Scan for the cell matching the given text and deliver its (x, y) coordinate at center. 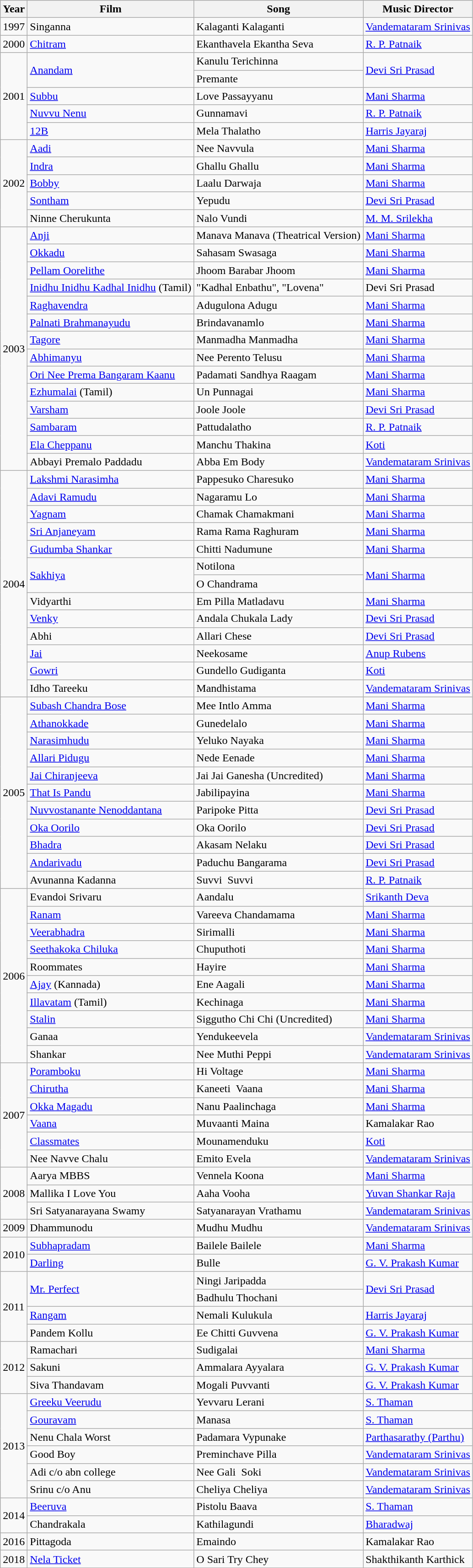
2016 (14, 1541)
Gowri (111, 671)
Jai (111, 653)
Mogali Puvvanti (279, 1385)
Ela Cheppanu (111, 444)
Raghavendra (111, 305)
Manasa (279, 1420)
Manchu Thakina (279, 444)
Subash Chandra Bose (111, 706)
Jhoom Barabar Jhoom (279, 270)
Badhulu Thochani (279, 1298)
Nanu Paalinchaga (279, 1106)
Ramachari (111, 1350)
Mudhu Mudhu (279, 1228)
Classmates (111, 1141)
Manmadha Manmadha (279, 340)
Lakshmi Narasimha (111, 479)
2010 (14, 1254)
Abba Em Body (279, 462)
Veerabhadra (111, 932)
Yuvan Shankar Raja (418, 1193)
Vareeva Chandamama (279, 915)
Pittagoda (111, 1541)
Ammalara Ayyalara (279, 1368)
Preminchave Pilla (279, 1455)
Shakthikanth Karthick (418, 1559)
Ori Nee Prema Bangaram Kaanu (111, 375)
Sambaram (111, 427)
Aandalu (279, 897)
Mallika I Love You (111, 1193)
Good Boy (111, 1455)
Inidhu Inidhu Kadhal Inidhu (Tamil) (111, 288)
Sakuni (111, 1368)
Bobby (111, 183)
Satyanarayan Vrathamu (279, 1211)
Chirutha (111, 1089)
Abbayi Premalo Paddadu (111, 462)
O Chandrama (279, 584)
Abhimanyu (111, 357)
Suvvi Suvvi (279, 880)
Film (111, 9)
Greeku Veerudu (111, 1402)
Kanulu Terichinna (279, 61)
Bailele Bailele (279, 1245)
Em Pilla Matladavu (279, 601)
Joole Joole (279, 410)
Year (14, 9)
Bulle (279, 1263)
Jai Jai Ganesha (Uncredited) (279, 776)
Allari Chese (279, 636)
Kalaganti Kalaganti (279, 27)
Tagore (111, 340)
Emaindo (279, 1541)
Seethakoka Chiluka (111, 949)
Premante (279, 79)
Aaha Vooha (279, 1193)
Neekosame (279, 653)
Srikanth Deva (418, 897)
"Kadhal Enbathu", "Lovena" (279, 288)
Idho Tareeku (111, 688)
Allari Pidugu (111, 758)
Adavi Ramudu (111, 496)
Song (279, 9)
Pandem Kollu (111, 1333)
2000 (14, 44)
2012 (14, 1368)
Ezhumalai (Tamil) (111, 392)
Nee Gali Soki (279, 1472)
Narasimhudu (111, 740)
Subbu (111, 96)
Anup Rubens (418, 653)
Siggutho Chi Chi (Uncredited) (279, 1019)
Aadi (111, 148)
2003 (14, 349)
Hi Voltage (279, 1072)
Mela Thalatho (279, 131)
Sakhiya (111, 575)
Darling (111, 1263)
Ee Chitti Guvvena (279, 1333)
Adi c/o abn college (111, 1472)
Yevvaru Lerani (279, 1402)
Vaana (111, 1124)
Vennela Koona (279, 1176)
Ghallu Ghallu (279, 166)
Bharadwaj (418, 1524)
2009 (14, 1228)
Padamara Vypunake (279, 1437)
Bhadra (111, 845)
Hayire (279, 967)
Ganaa (111, 1036)
2001 (14, 96)
Jai Chiranjeeva (111, 776)
Music Director (418, 9)
Andala Chukala Lady (279, 619)
Sri Anjaneyam (111, 532)
Muvaanti Maina (279, 1124)
Paduchu Bangarama (279, 862)
Adugulona Adugu (279, 305)
Nuvvu Nenu (111, 113)
Varsham (111, 410)
Athanokkade (111, 723)
2013 (14, 1446)
Nuvvostanante Nenoddantana (111, 810)
Rangam (111, 1315)
Jabilipayina (279, 793)
Palnati Brahmanayudu (111, 323)
Kaneeti Vaana (279, 1089)
1997 (14, 27)
2006 (14, 975)
2004 (14, 584)
Yendukeevela (279, 1036)
Kathilagundi (279, 1524)
Parthasarathy (Parthu) (418, 1437)
Mee Intlo Amma (279, 706)
Chitram (111, 44)
Okka Magadu (111, 1106)
Avunanna Kadanna (111, 880)
Yeluko Nayaka (279, 740)
Vidyarthi (111, 601)
Nagaramu Lo (279, 496)
2007 (14, 1115)
Siva Thandavam (111, 1385)
That Is Pandu (111, 793)
Indra (111, 166)
Shankar (111, 1054)
Emito Evela (279, 1158)
Laalu Darwaja (279, 183)
Yepudu (279, 200)
Chandrakala (111, 1524)
Nenu Chala Worst (111, 1437)
Ningi Jaripadda (279, 1280)
Poramboku (111, 1072)
Chamak Chamakmani (279, 514)
Sudigalai (279, 1350)
2014 (14, 1515)
Illavatam (Tamil) (111, 1002)
Nalo Vundi (279, 218)
Anandam (111, 70)
Paripoke Pitta (279, 810)
Love Passayyanu (279, 96)
Gouravam (111, 1420)
Ranam (111, 915)
Ekanthavela Ekantha Seva (279, 44)
Pellam Oorelithe (111, 270)
Anji (111, 236)
Chuputhoti (279, 949)
Ene Aagali (279, 984)
Beeruva (111, 1507)
Pistolu Baava (279, 1507)
Mr. Perfect (111, 1289)
2002 (14, 183)
Ajay (Kannada) (111, 984)
Subhapradam (111, 1245)
Nede Eenade (279, 758)
Aarya MBBS (111, 1176)
Okkadu (111, 253)
Sahasam Swasaga (279, 253)
Nee Navve Chalu (111, 1158)
Mounamenduku (279, 1141)
Notilona (279, 566)
Rama Rama Raghuram (279, 532)
Nee Perento Telusu (279, 357)
Singanna (111, 27)
Akasam Nelaku (279, 845)
Yagnam (111, 514)
Venky (111, 619)
Gudumba Shankar (111, 549)
Gundello Gudiganta (279, 671)
Roommates (111, 967)
Mandhistama (279, 688)
Ninne Cherukunta (111, 218)
Brindavanamlo (279, 323)
Evandoi Srivaru (111, 897)
Cheliya Cheliya (279, 1489)
Nee Muthi Peppi (279, 1054)
Stalin (111, 1019)
2018 (14, 1559)
Abhi (111, 636)
12B (111, 131)
Pattudalatho (279, 427)
Gunnamavi (279, 113)
Chitti Nadumune (279, 549)
Srinu c/o Anu (111, 1489)
Dhammunodu (111, 1228)
Un Punnagai (279, 392)
Padamati Sandhya Raagam (279, 375)
Pappesuko Charesuko (279, 479)
Sirimalli (279, 932)
M. M. Srilekha (418, 218)
Nemali Kulukula (279, 1315)
Nee Navvula (279, 148)
2008 (14, 1193)
Sontham (111, 200)
Sri Satyanarayana Swamy (111, 1211)
Manava Manava (Theatrical Version) (279, 236)
2011 (14, 1306)
Nela Ticket (111, 1559)
2005 (14, 792)
Kechinaga (279, 1002)
Gunedelalo (279, 723)
Andarivadu (111, 862)
O Sari Try Chey (279, 1559)
